Identify which cell holds the provided text, then report its (x, y) central coordinate. 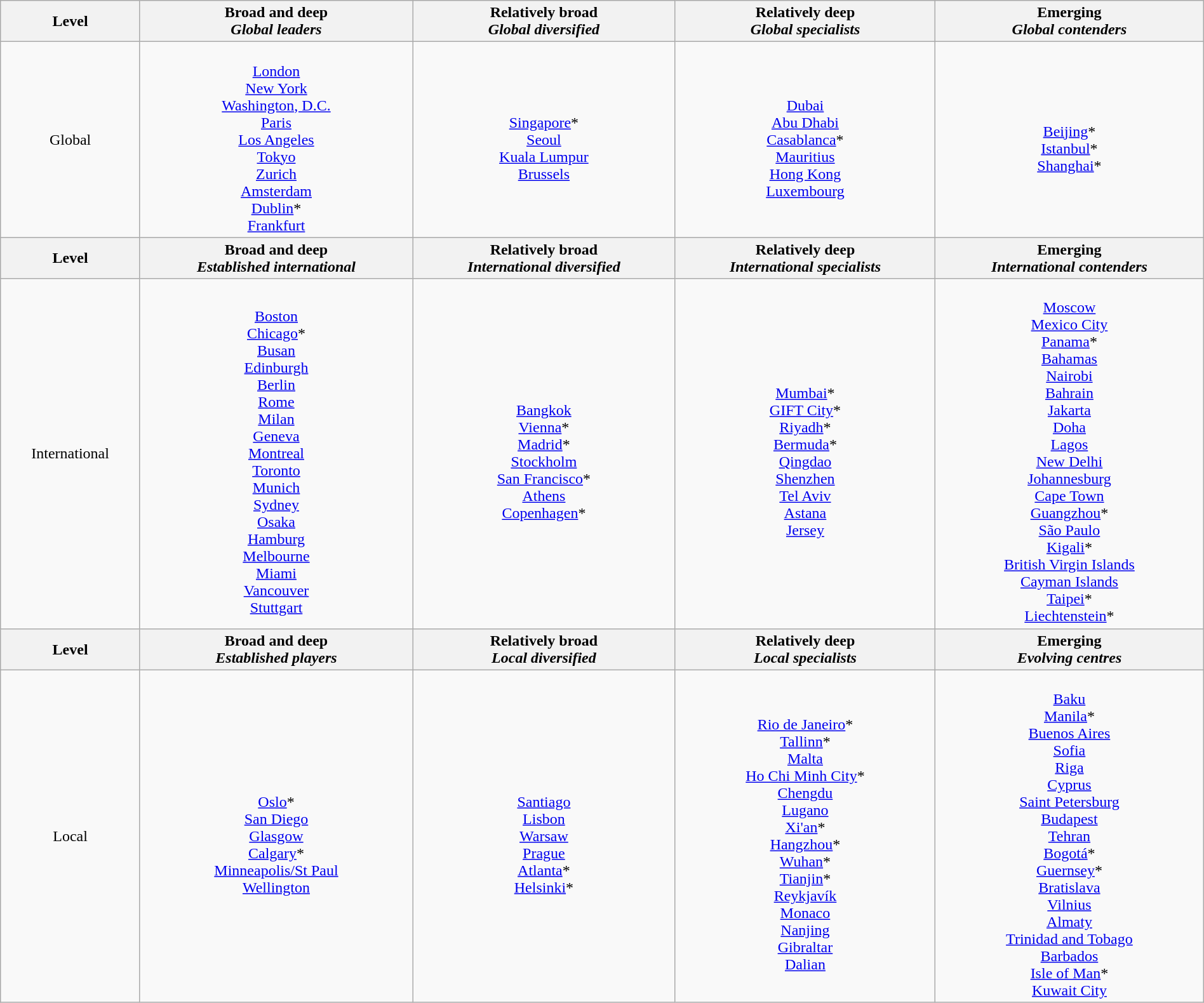
EmergingEvolving centres (1069, 649)
Rio de Janeiro* Tallinn* Malta Ho Chi Minh City* Chengdu Lugano Xi'an* Hangzhou* Wuhan* Tianjin* Reykjavík Monaco Nanjing Gibraltar Dalian (805, 836)
Santiago Lisbon Warsaw Prague Atlanta* Helsinki* (544, 836)
Broad and deepEstablished international (276, 258)
EmergingGlobal contenders (1069, 22)
Broad and deepEstablished players (276, 649)
Oslo* San Diego Glasgow Calgary* Minneapolis/St Paul Wellington (276, 836)
Global (70, 140)
Bangkok Vienna* Madrid* Stockholm San Francisco* Athens Copenhagen* (544, 453)
Boston Chicago* Busan Edinburgh Berlin Rome Milan Geneva Montreal Toronto Munich Sydney Osaka Hamburg Melbourne Miami Vancouver Stuttgart (276, 453)
Relatively deepInternational specialists (805, 258)
Relatively broadInternational diversified (544, 258)
Singapore* Seoul Kuala Lumpur Brussels (544, 140)
Broad and deepGlobal leaders (276, 22)
Local (70, 836)
EmergingInternational contenders (1069, 258)
London New York Washington, D.C. Paris Los Angeles Tokyo Zurich Amsterdam Dublin* Frankfurt (276, 140)
Mumbai* GIFT City* Riyadh* Bermuda* Qingdao Shenzhen Tel Aviv Astana Jersey (805, 453)
Relatively broadGlobal diversified (544, 22)
Relatively broadLocal diversified (544, 649)
Relatively deepLocal specialists (805, 649)
Dubai Abu Dhabi Casablanca* Mauritius Hong Kong Luxembourg (805, 140)
Beijing* Istanbul* Shanghai* (1069, 140)
Relatively deepGlobal specialists (805, 22)
International (70, 453)
